For the text-containing cell, return its midpoint in [X, Y] coordinate format. 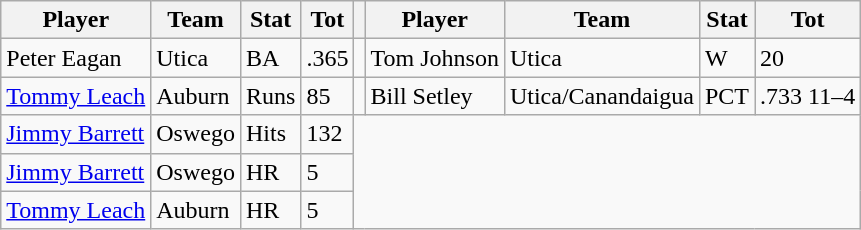
20 [807, 58]
Bill Setley [434, 96]
Runs [270, 96]
Hits [270, 134]
.733 11–4 [807, 96]
W [726, 58]
BA [270, 58]
PCT [726, 96]
.365 [328, 58]
Peter Eagan [76, 58]
132 [328, 134]
85 [328, 96]
Tom Johnson [434, 58]
Utica/Canandaigua [602, 96]
